Find where the given text appears and provide that cell's center as [X, Y] coordinate. 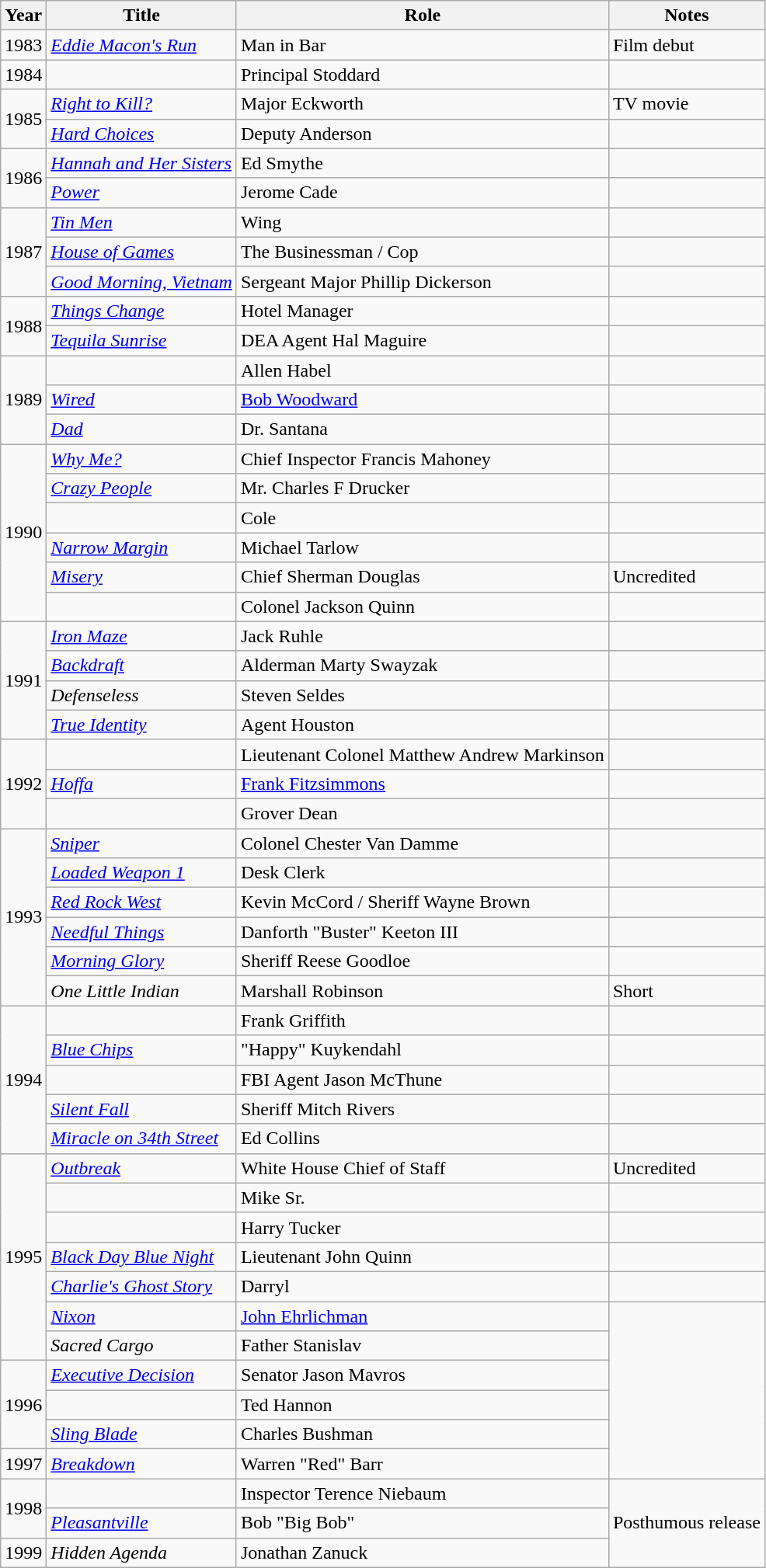
Sheriff Mitch Rivers [423, 1109]
Wing [423, 222]
Bob "Big Bob" [423, 1523]
Inspector Terence Niebaum [423, 1493]
Why Me? [141, 459]
1994 [23, 1080]
Crazy People [141, 488]
Defenseless [141, 695]
Ed Smythe [423, 163]
Sergeant Major Phillip Dickerson [423, 281]
Steven Seldes [423, 695]
Misery [141, 577]
Principal Stoddard [423, 75]
1991 [23, 680]
Mike Sr. [423, 1198]
Needful Things [141, 932]
Chief Inspector Francis Mahoney [423, 459]
Ted Hannon [423, 1405]
Short [687, 991]
1996 [23, 1405]
Posthumous release [687, 1523]
Sniper [141, 843]
Michael Tarlow [423, 548]
Danforth "Buster" Keeton III [423, 932]
1992 [23, 784]
Harry Tucker [423, 1227]
Jonathan Zanuck [423, 1552]
"Happy" Kuykendahl [423, 1050]
Wired [141, 400]
One Little Indian [141, 991]
1985 [23, 119]
Frank Griffith [423, 1020]
Miracle on 34th Street [141, 1139]
1998 [23, 1508]
Dr. Santana [423, 429]
White House Chief of Staff [423, 1168]
Jack Ruhle [423, 636]
Right to Kill? [141, 104]
True Identity [141, 725]
Executive Decision [141, 1375]
Black Day Blue Night [141, 1257]
Senator Jason Mavros [423, 1375]
Eddie Macon's Run [141, 45]
Jerome Cade [423, 193]
Year [23, 16]
Warren "Red" Barr [423, 1464]
Red Rock West [141, 902]
Loaded Weapon 1 [141, 873]
Father Stanislav [423, 1346]
Chief Sherman Douglas [423, 577]
Good Morning, Vietnam [141, 281]
Frank Fitzsimmons [423, 784]
Agent Houston [423, 725]
1987 [23, 252]
Role [423, 16]
House of Games [141, 252]
Dad [141, 429]
1997 [23, 1464]
Tin Men [141, 222]
Kevin McCord / Sheriff Wayne Brown [423, 902]
1988 [23, 325]
DEA Agent Hal Maguire [423, 340]
Grover Dean [423, 813]
Sacred Cargo [141, 1346]
Nixon [141, 1316]
Things Change [141, 311]
1984 [23, 75]
Sheriff Reese Goodloe [423, 961]
Tequila Sunrise [141, 340]
Notes [687, 16]
Breakdown [141, 1464]
Backdraft [141, 666]
Iron Maze [141, 636]
Alderman Marty Swayzak [423, 666]
1986 [23, 178]
1989 [23, 400]
Hoffa [141, 784]
Blue Chips [141, 1050]
Allen Habel [423, 370]
Title [141, 16]
Colonel Chester Van Damme [423, 843]
Charles Bushman [423, 1434]
John Ehrlichman [423, 1316]
Hard Choices [141, 134]
Charlie's Ghost Story [141, 1286]
Colonel Jackson Quinn [423, 607]
Bob Woodward [423, 400]
Hannah and Her Sisters [141, 163]
1983 [23, 45]
1995 [23, 1257]
Hidden Agenda [141, 1552]
Cole [423, 518]
Pleasantville [141, 1523]
Sling Blade [141, 1434]
Power [141, 193]
FBI Agent Jason McThune [423, 1080]
Hotel Manager [423, 311]
1990 [23, 533]
Marshall Robinson [423, 991]
Silent Fall [141, 1109]
Lieutenant Colonel Matthew Andrew Markinson [423, 754]
The Businessman / Cop [423, 252]
Outbreak [141, 1168]
Desk Clerk [423, 873]
Deputy Anderson [423, 134]
Lieutenant John Quinn [423, 1257]
Major Eckworth [423, 104]
Film debut [687, 45]
1999 [23, 1552]
Mr. Charles F Drucker [423, 488]
Morning Glory [141, 961]
TV movie [687, 104]
Ed Collins [423, 1139]
Narrow Margin [141, 548]
Darryl [423, 1286]
1993 [23, 916]
Man in Bar [423, 45]
